Provide the (X, Y) coordinate of the cell's center where the given text is located.  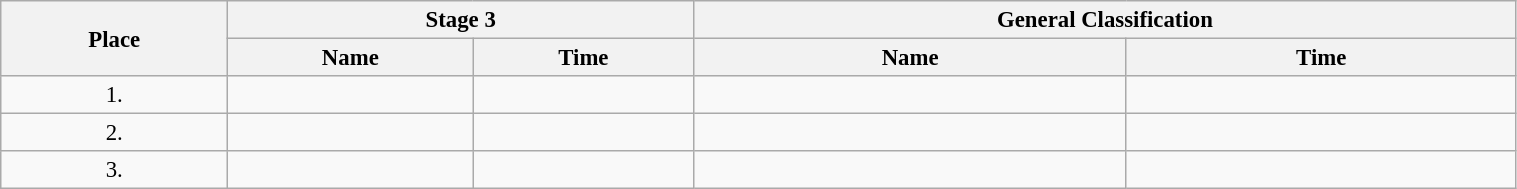
General Classification (1105, 20)
Stage 3 (461, 20)
2. (114, 133)
Place (114, 38)
3. (114, 170)
1. (114, 95)
